Provide the (X, Y) coordinate of the cell's center where the given text is located.  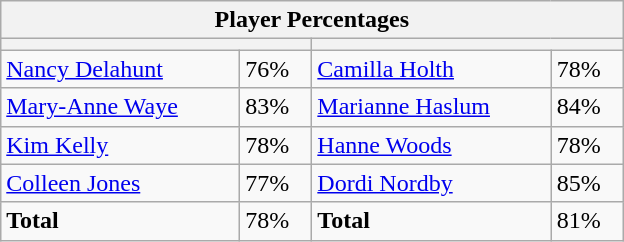
Marianne Haslum (432, 107)
76% (276, 69)
Hanne Woods (432, 145)
85% (587, 183)
81% (587, 221)
77% (276, 183)
Camilla Holth (432, 69)
83% (276, 107)
Nancy Delahunt (120, 69)
84% (587, 107)
Dordi Nordby (432, 183)
Player Percentages (312, 20)
Kim Kelly (120, 145)
Mary-Anne Waye (120, 107)
Colleen Jones (120, 183)
